Pinpoint the cell where the given text exists, returning its [x, y] midpoint coordinate. 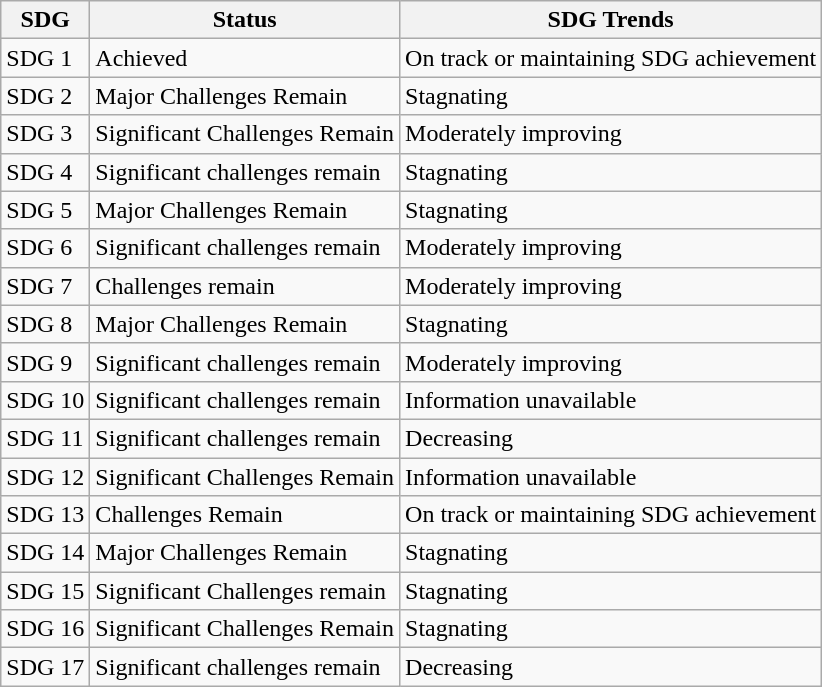
SDG 10 [46, 400]
SDG 9 [46, 362]
SDG Trends [611, 20]
SDG 6 [46, 248]
SDG 12 [46, 477]
SDG 2 [46, 96]
SDG 5 [46, 210]
Achieved [245, 58]
Significant Challenges remain [245, 591]
SDG 11 [46, 438]
Status [245, 20]
SDG 7 [46, 286]
SDG [46, 20]
Challenges Remain [245, 515]
SDG 1 [46, 58]
SDG 13 [46, 515]
SDG 14 [46, 553]
SDG 16 [46, 629]
SDG 17 [46, 667]
SDG 8 [46, 324]
Challenges remain [245, 286]
SDG 4 [46, 172]
SDG 3 [46, 134]
SDG 15 [46, 591]
